Search for the cell housing the specified text and yield its (X, Y) center coordinate. 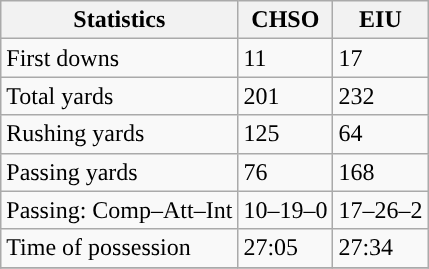
76 (286, 172)
Time of possession (120, 248)
EIU (380, 20)
168 (380, 172)
232 (380, 96)
Rushing yards (120, 134)
17 (380, 58)
Passing yards (120, 172)
Total yards (120, 96)
201 (286, 96)
First downs (120, 58)
17–26–2 (380, 210)
CHSO (286, 20)
Passing: Comp–Att–Int (120, 210)
27:05 (286, 248)
64 (380, 134)
Statistics (120, 20)
125 (286, 134)
10–19–0 (286, 210)
27:34 (380, 248)
11 (286, 58)
